Detect which cell encompasses the target text, then output its [x, y] center coordinate. 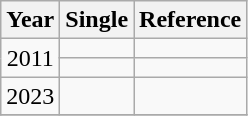
Year [30, 20]
Single [97, 20]
Reference [190, 20]
2011 [30, 58]
2023 [30, 96]
